From the cell containing the given text, extract its center point as (X, Y) coordinate. 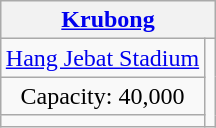
Hang Jebat Stadium (102, 58)
Krubong (108, 20)
Capacity: 40,000 (102, 96)
